Capture the cell that displays the provided text and extract its (x, y) central coordinate. 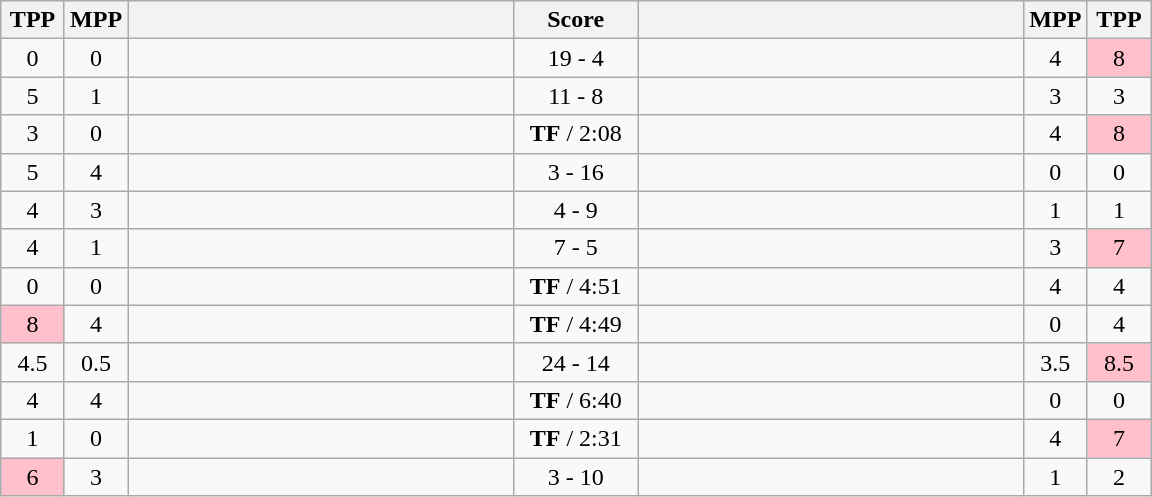
TF / 4:49 (576, 324)
11 - 8 (576, 96)
7 - 5 (576, 248)
TF / 2:31 (576, 438)
3 - 10 (576, 477)
3.5 (1056, 362)
3 - 16 (576, 172)
6 (33, 477)
4.5 (33, 362)
TF / 2:08 (576, 134)
24 - 14 (576, 362)
TF / 6:40 (576, 400)
TF / 4:51 (576, 286)
4 - 9 (576, 210)
0.5 (96, 362)
2 (1119, 477)
8.5 (1119, 362)
Score (576, 20)
19 - 4 (576, 58)
